Find where the given text appears and provide that cell's center as [x, y] coordinate. 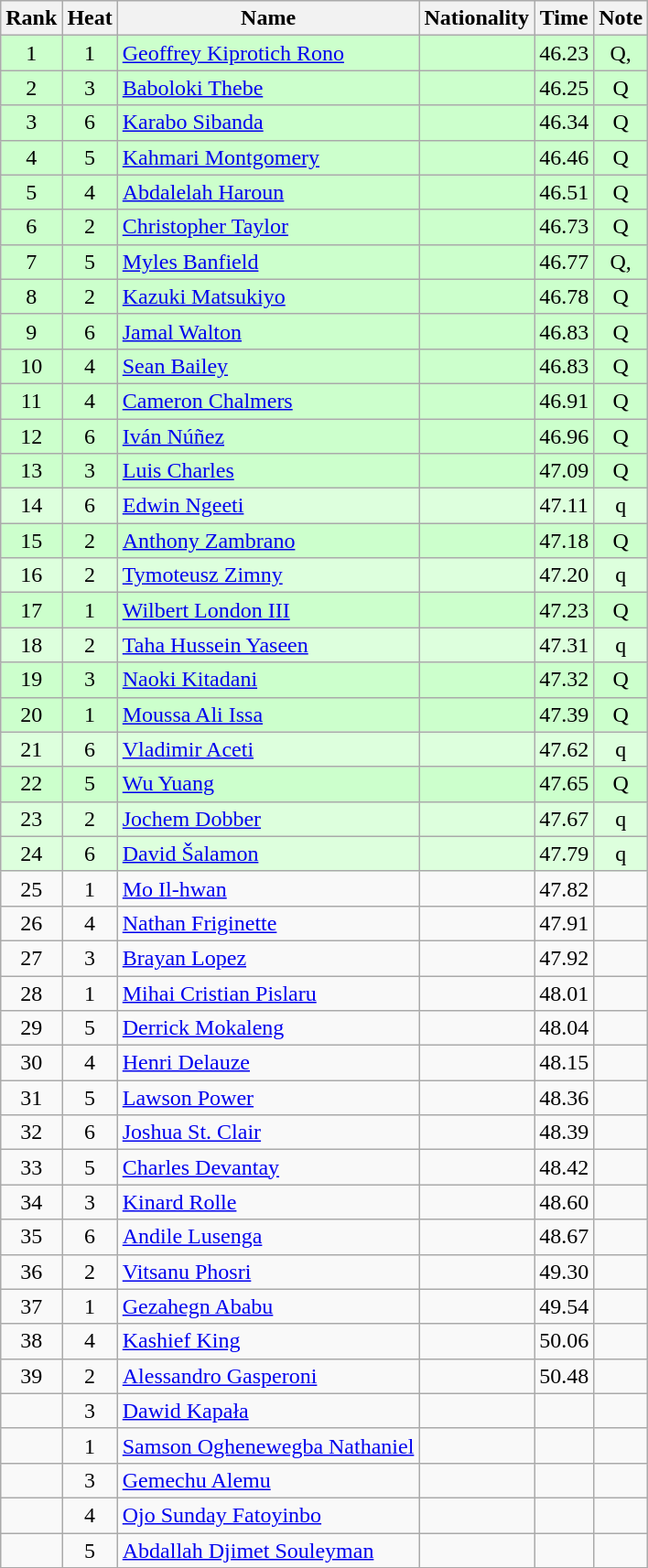
Derrick Mokaleng [268, 1028]
Kashief King [268, 1341]
32 [31, 1133]
39 [31, 1376]
46.91 [564, 401]
Ojo Sunday Fatoyinbo [268, 1515]
Iván Núñez [268, 436]
Samson Oghenewegba Nathaniel [268, 1445]
Mihai Cristian Pislaru [268, 993]
14 [31, 506]
47.20 [564, 575]
47.67 [564, 819]
33 [31, 1167]
Luis Charles [268, 471]
Kahmari Montgomery [268, 157]
47.11 [564, 506]
36 [31, 1272]
30 [31, 1063]
Jochem Dobber [268, 819]
29 [31, 1028]
13 [31, 471]
47.79 [564, 854]
47.92 [564, 958]
46.77 [564, 262]
12 [31, 436]
Wilbert London III [268, 610]
47.32 [564, 680]
Kinard Rolle [268, 1202]
47.09 [564, 471]
46.46 [564, 157]
Abdallah Djimet Souleyman [268, 1551]
Karabo Sibanda [268, 123]
Andile Lusenga [268, 1237]
24 [31, 854]
20 [31, 714]
46.96 [564, 436]
Moussa Ali Issa [268, 714]
Note [621, 18]
Gemechu Alemu [268, 1480]
21 [31, 749]
47.39 [564, 714]
Geoffrey Kiprotich Rono [268, 53]
47.62 [564, 749]
Nationality [477, 18]
Gezahegn Ababu [268, 1306]
Jamal Walton [268, 331]
Baboloki Thebe [268, 88]
49.30 [564, 1272]
47.18 [564, 541]
25 [31, 888]
Cameron Chalmers [268, 401]
31 [31, 1098]
46.25 [564, 88]
11 [31, 401]
46.34 [564, 123]
50.48 [564, 1376]
8 [31, 296]
Heat [90, 18]
47.82 [564, 888]
Alessandro Gasperoni [268, 1376]
34 [31, 1202]
Taha Hussein Yaseen [268, 645]
Brayan Lopez [268, 958]
47.31 [564, 645]
Edwin Ngeeti [268, 506]
48.15 [564, 1063]
50.06 [564, 1341]
47.23 [564, 610]
Name [268, 18]
Henri Delauze [268, 1063]
27 [31, 958]
18 [31, 645]
38 [31, 1341]
Kazuki Matsukiyo [268, 296]
26 [31, 923]
48.60 [564, 1202]
Joshua St. Clair [268, 1133]
23 [31, 819]
48.04 [564, 1028]
46.51 [564, 192]
Time [564, 18]
37 [31, 1306]
48.39 [564, 1133]
35 [31, 1237]
10 [31, 366]
Vitsanu Phosri [268, 1272]
Christopher Taylor [268, 227]
48.67 [564, 1237]
19 [31, 680]
46.73 [564, 227]
Nathan Friginette [268, 923]
48.42 [564, 1167]
16 [31, 575]
7 [31, 262]
47.65 [564, 784]
Rank [31, 18]
Anthony Zambrano [268, 541]
Mo Il-hwan [268, 888]
Dawid Kapała [268, 1411]
Naoki Kitadani [268, 680]
17 [31, 610]
46.78 [564, 296]
15 [31, 541]
49.54 [564, 1306]
Vladimir Aceti [268, 749]
David Šalamon [268, 854]
Abdalelah Haroun [268, 192]
46.23 [564, 53]
9 [31, 331]
22 [31, 784]
Sean Bailey [268, 366]
47.91 [564, 923]
28 [31, 993]
48.01 [564, 993]
Wu Yuang [268, 784]
48.36 [564, 1098]
Myles Banfield [268, 262]
Tymoteusz Zimny [268, 575]
Lawson Power [268, 1098]
Charles Devantay [268, 1167]
